Locate the cell with the specified text and output its (X, Y) center coordinate. 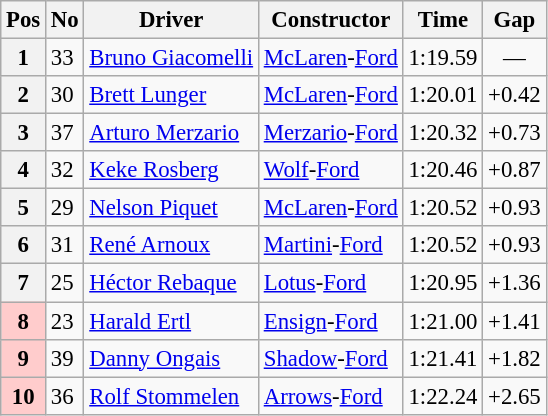
36 (65, 396)
Harald Ertl (171, 321)
Merzario-Ford (330, 133)
32 (65, 170)
31 (65, 245)
Driver (171, 20)
Keke Rosberg (171, 170)
1 (24, 58)
Shadow-Ford (330, 358)
Martini-Ford (330, 245)
30 (65, 95)
Ensign-Ford (330, 321)
+0.42 (514, 95)
37 (65, 133)
Rolf Stommelen (171, 396)
1:20.32 (443, 133)
René Arnoux (171, 245)
6 (24, 245)
No (65, 20)
1:20.01 (443, 95)
5 (24, 208)
23 (65, 321)
+1.41 (514, 321)
+2.65 (514, 396)
4 (24, 170)
1:19.59 (443, 58)
Arturo Merzario (171, 133)
+0.73 (514, 133)
8 (24, 321)
— (514, 58)
2 (24, 95)
Nelson Piquet (171, 208)
1:20.46 (443, 170)
Héctor Rebaque (171, 283)
Bruno Giacomelli (171, 58)
+0.87 (514, 170)
Lotus-Ford (330, 283)
3 (24, 133)
Gap (514, 20)
Brett Lunger (171, 95)
39 (65, 358)
1:22.24 (443, 396)
Time (443, 20)
Arrows-Ford (330, 396)
Pos (24, 20)
33 (65, 58)
1:20.95 (443, 283)
+1.36 (514, 283)
10 (24, 396)
+1.82 (514, 358)
Wolf-Ford (330, 170)
7 (24, 283)
29 (65, 208)
9 (24, 358)
1:21.41 (443, 358)
1:21.00 (443, 321)
Constructor (330, 20)
25 (65, 283)
Danny Ongais (171, 358)
